Search for the cell housing the specified text and yield its [x, y] center coordinate. 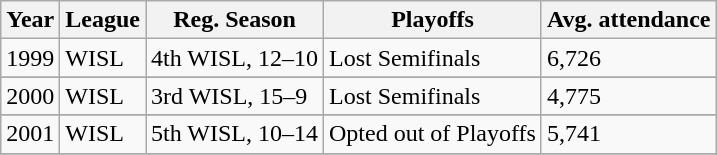
League [103, 20]
4th WISL, 12–10 [235, 58]
4,775 [628, 96]
6,726 [628, 58]
Reg. Season [235, 20]
2000 [30, 96]
Avg. attendance [628, 20]
Year [30, 20]
5th WISL, 10–14 [235, 134]
Opted out of Playoffs [433, 134]
1999 [30, 58]
3rd WISL, 15–9 [235, 96]
2001 [30, 134]
5,741 [628, 134]
Playoffs [433, 20]
